For the text-containing cell, return its midpoint in [X, Y] coordinate format. 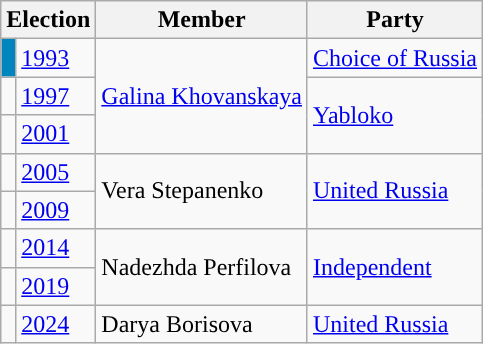
1997 [56, 96]
2001 [56, 134]
Choice of Russia [394, 58]
2005 [56, 172]
Galina Khovanskaya [202, 96]
Nadezhda Perfilova [202, 267]
Darya Borisova [202, 324]
Yabloko [394, 115]
Independent [394, 267]
Election [48, 20]
1993 [56, 58]
Party [394, 20]
2019 [56, 286]
2009 [56, 210]
2014 [56, 248]
Member [202, 20]
2024 [56, 324]
Vera Stepanenko [202, 191]
